Find where the given text appears and provide that cell's center as [X, Y] coordinate. 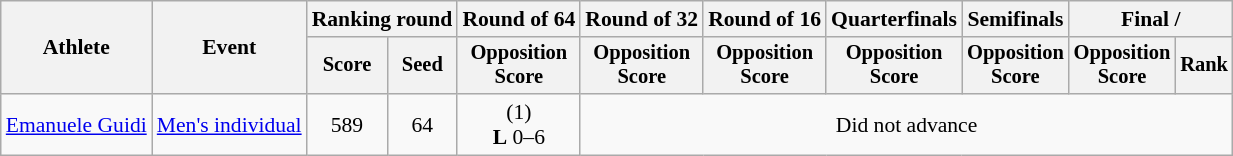
Quarterfinals [894, 19]
Ranking round [382, 19]
Final / [1151, 19]
Men's individual [230, 124]
Event [230, 48]
Did not advance [906, 124]
Round of 32 [642, 19]
589 [348, 124]
Round of 64 [518, 19]
Rank [1204, 66]
64 [422, 124]
Semifinals [1016, 19]
(1)L 0–6 [518, 124]
Athlete [76, 48]
Seed [422, 66]
Emanuele Guidi [76, 124]
Score [348, 66]
Round of 16 [764, 19]
